Extract the [X, Y] coordinate from the center of the cell holding the provided text.  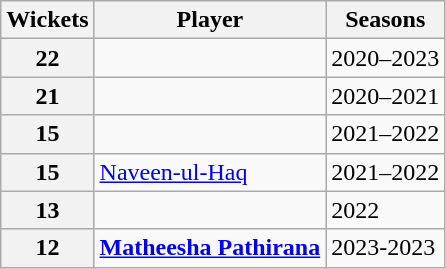
Matheesha Pathirana [210, 248]
2023-2023 [386, 248]
Seasons [386, 20]
2020–2021 [386, 96]
21 [48, 96]
Wickets [48, 20]
13 [48, 210]
2020–2023 [386, 58]
12 [48, 248]
2022 [386, 210]
Naveen-ul-Haq [210, 172]
Player [210, 20]
22 [48, 58]
